Detect which cell encompasses the target text, then output its (x, y) center coordinate. 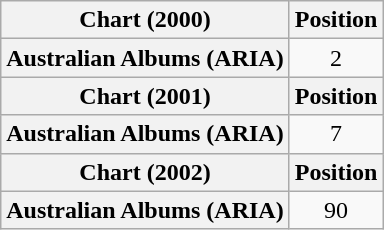
2 (336, 58)
Chart (2001) (145, 96)
90 (336, 210)
7 (336, 134)
Chart (2002) (145, 172)
Chart (2000) (145, 20)
